Output the [x, y] coordinate of the center of the cell containing the given text.  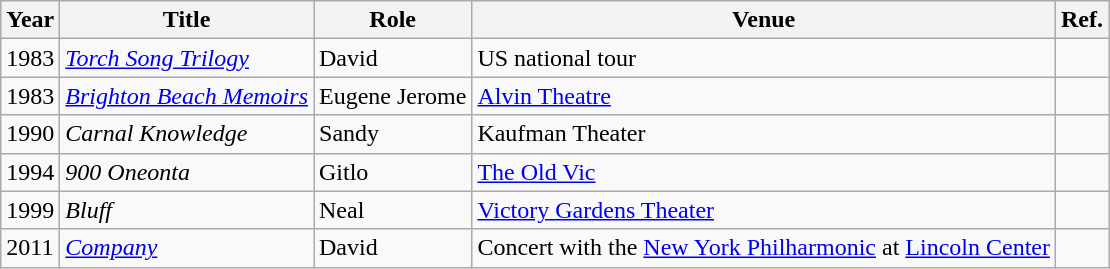
1999 [30, 210]
Concert with the New York Philharmonic at Lincoln Center [764, 248]
Venue [764, 20]
Carnal Knowledge [187, 134]
Victory Gardens Theater [764, 210]
900 Oneonta [187, 172]
Bluff [187, 210]
Torch Song Trilogy [187, 58]
Neal [393, 210]
Alvin Theatre [764, 96]
Gitlo [393, 172]
Brighton Beach Memoirs [187, 96]
The Old Vic [764, 172]
Role [393, 20]
Ref. [1082, 20]
1994 [30, 172]
US national tour [764, 58]
Company [187, 248]
1990 [30, 134]
2011 [30, 248]
Sandy [393, 134]
Title [187, 20]
Eugene Jerome [393, 96]
Kaufman Theater [764, 134]
Year [30, 20]
